Return (x, y) of the center of cell containing provided text 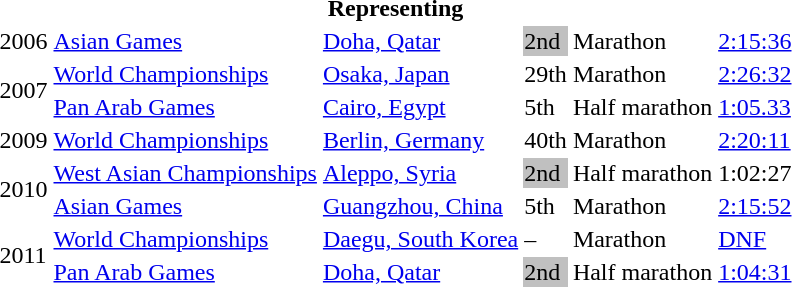
40th (546, 140)
Cairo, Egypt (420, 107)
Daegu, South Korea (420, 239)
Aleppo, Syria (420, 173)
29th (546, 74)
Guangzhou, China (420, 206)
West Asian Championships (185, 173)
– (546, 239)
Berlin, Germany (420, 140)
Osaka, Japan (420, 74)
